From the cell containing the given text, extract its center point as [X, Y] coordinate. 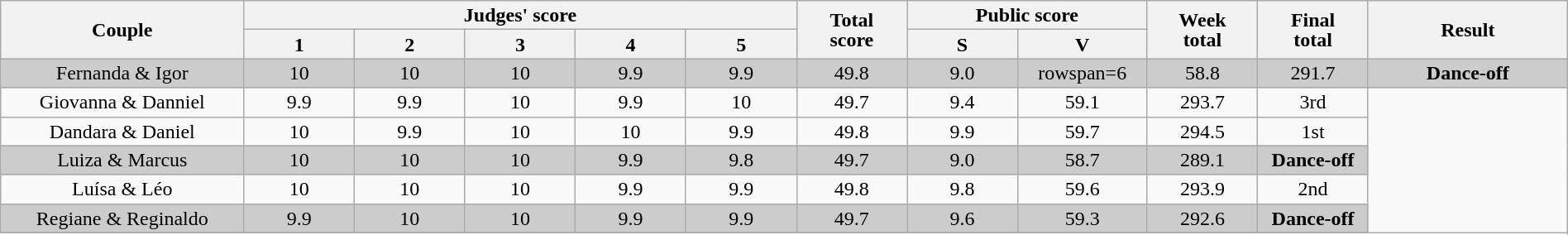
2 [409, 45]
Regiane & Reginaldo [122, 218]
293.9 [1202, 189]
3rd [1313, 103]
3 [520, 45]
1 [299, 45]
Totalscore [852, 30]
1st [1313, 131]
2nd [1313, 189]
Public score [1027, 15]
291.7 [1313, 73]
V [1082, 45]
Finaltotal [1313, 30]
Giovanna & Danniel [122, 103]
Judges' score [520, 15]
58.7 [1082, 161]
Result [1467, 30]
5 [741, 45]
58.8 [1202, 73]
59.6 [1082, 189]
293.7 [1202, 103]
59.1 [1082, 103]
9.6 [963, 218]
Luiza & Marcus [122, 161]
292.6 [1202, 218]
rowspan=6 [1082, 73]
Dandara & Daniel [122, 131]
Luísa & Léo [122, 189]
59.7 [1082, 131]
4 [631, 45]
59.3 [1082, 218]
9.4 [963, 103]
289.1 [1202, 161]
Fernanda & Igor [122, 73]
S [963, 45]
Couple [122, 30]
Weektotal [1202, 30]
294.5 [1202, 131]
